Extract the [X, Y] coordinate from the center of the cell holding the provided text.  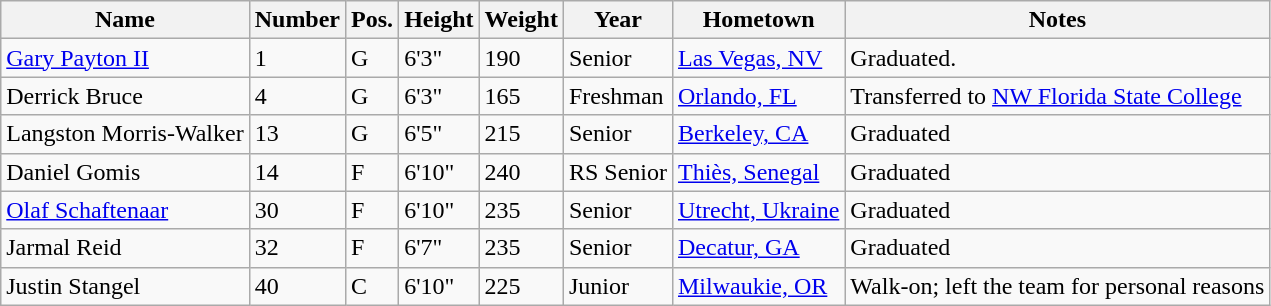
Year [618, 20]
C [372, 286]
6'5" [439, 134]
225 [521, 286]
Gary Payton II [125, 58]
6'7" [439, 248]
Utrecht, Ukraine [758, 210]
Thiès, Senegal [758, 172]
Graduated. [1058, 58]
RS Senior [618, 172]
30 [297, 210]
Decatur, GA [758, 248]
32 [297, 248]
Olaf Schaftenaar [125, 210]
Junior [618, 286]
13 [297, 134]
4 [297, 96]
Derrick Bruce [125, 96]
Pos. [372, 20]
Notes [1058, 20]
Name [125, 20]
Daniel Gomis [125, 172]
240 [521, 172]
Milwaukie, OR [758, 286]
1 [297, 58]
Las Vegas, NV [758, 58]
Langston Morris-Walker [125, 134]
Transferred to NW Florida State College [1058, 96]
Freshman [618, 96]
Number [297, 20]
Justin Stangel [125, 286]
Berkeley, CA [758, 134]
Hometown [758, 20]
165 [521, 96]
Jarmal Reid [125, 248]
Walk-on; left the team for personal reasons [1058, 286]
Weight [521, 20]
Orlando, FL [758, 96]
14 [297, 172]
40 [297, 286]
190 [521, 58]
215 [521, 134]
Height [439, 20]
